Return the [X, Y] coordinate for the center point of the cell that contains the specified text.  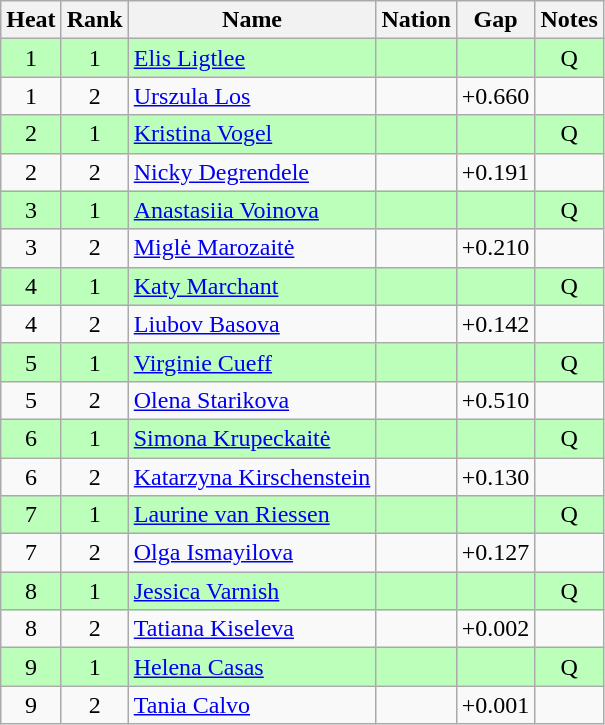
Miglė Marozaitė [252, 248]
+0.210 [496, 248]
Heat [31, 20]
+0.142 [496, 324]
Name [252, 20]
Kristina Vogel [252, 134]
+0.130 [496, 477]
Katarzyna Kirschenstein [252, 477]
Notes [569, 20]
Anastasiia Voinova [252, 210]
+0.002 [496, 629]
Nation [416, 20]
+0.660 [496, 96]
Jessica Varnish [252, 591]
Simona Krupeckaitė [252, 438]
Katy Marchant [252, 286]
Olga Ismayilova [252, 553]
Liubov Basova [252, 324]
Elis Ligtlee [252, 58]
Helena Casas [252, 667]
Gap [496, 20]
Laurine van Riessen [252, 515]
+0.001 [496, 705]
Virginie Cueff [252, 362]
+0.127 [496, 553]
Nicky Degrendele [252, 172]
Urszula Los [252, 96]
+0.191 [496, 172]
Tatiana Kiseleva [252, 629]
Tania Calvo [252, 705]
Rank [94, 20]
+0.510 [496, 400]
Olena Starikova [252, 400]
